Return [x, y] of the center of cell containing provided text 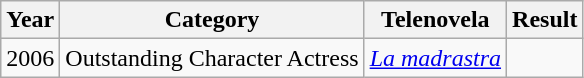
2006 [30, 58]
Outstanding Character Actress [212, 58]
La madrastra [435, 58]
Category [212, 20]
Telenovela [435, 20]
Year [30, 20]
Result [545, 20]
